Extract the [x, y] coordinate from the center of the cell holding the provided text.  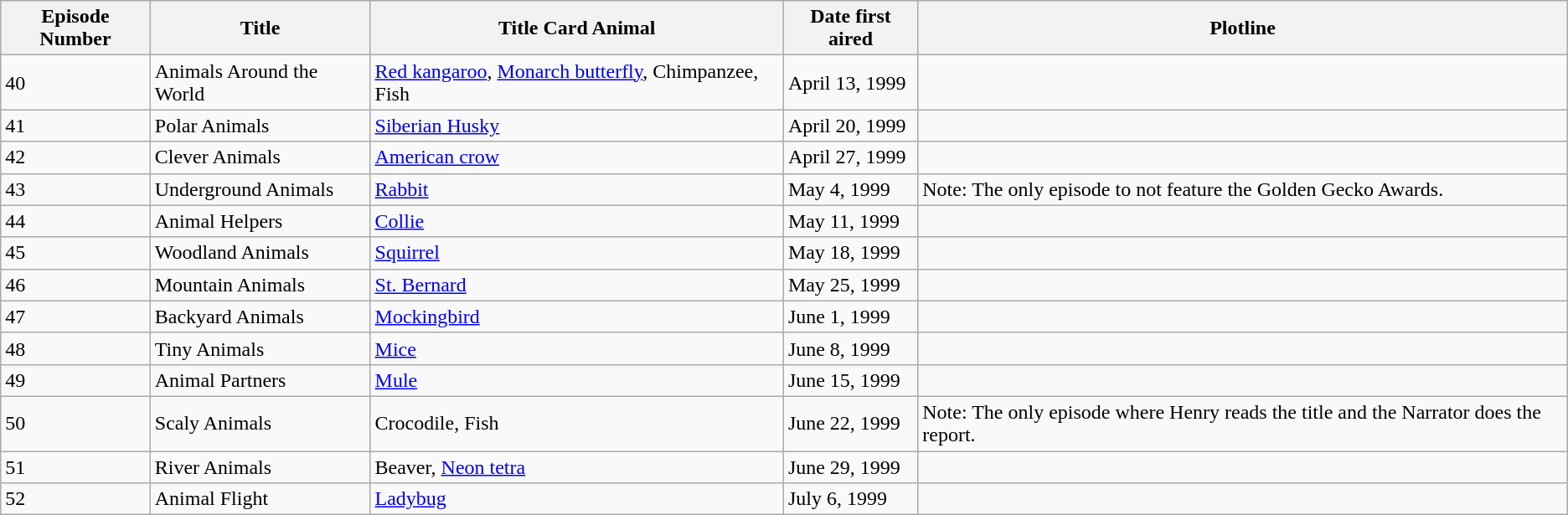
Backyard Animals [260, 317]
Mice [576, 348]
Beaver, Neon tetra [576, 466]
Mockingbird [576, 317]
44 [75, 221]
June 22, 1999 [850, 424]
Polar Animals [260, 126]
River Animals [260, 466]
July 6, 1999 [850, 499]
42 [75, 157]
43 [75, 189]
48 [75, 348]
46 [75, 285]
April 13, 1999 [850, 82]
June 1, 1999 [850, 317]
American crow [576, 157]
Plotline [1243, 28]
Tiny Animals [260, 348]
50 [75, 424]
40 [75, 82]
June 15, 1999 [850, 380]
Animal Helpers [260, 221]
Animal Partners [260, 380]
Animals Around the World [260, 82]
Scaly Animals [260, 424]
Rabbit [576, 189]
May 11, 1999 [850, 221]
Mule [576, 380]
Note: The only episode to not feature the Golden Gecko Awards. [1243, 189]
June 8, 1999 [850, 348]
May 18, 1999 [850, 253]
Squirrel [576, 253]
Note: The only episode where Henry reads the title and the Narrator does the report. [1243, 424]
Red kangaroo, Monarch butterfly, Chimpanzee, Fish [576, 82]
Clever Animals [260, 157]
51 [75, 466]
May 4, 1999 [850, 189]
April 20, 1999 [850, 126]
Mountain Animals [260, 285]
Collie [576, 221]
Episode Number [75, 28]
Crocodile, Fish [576, 424]
41 [75, 126]
Animal Flight [260, 499]
45 [75, 253]
Underground Animals [260, 189]
Date first aired [850, 28]
St. Bernard [576, 285]
47 [75, 317]
52 [75, 499]
April 27, 1999 [850, 157]
May 25, 1999 [850, 285]
Title Card Animal [576, 28]
June 29, 1999 [850, 466]
Siberian Husky [576, 126]
49 [75, 380]
Title [260, 28]
Ladybug [576, 499]
Woodland Animals [260, 253]
